From the cell containing the given text, extract its center point as [x, y] coordinate. 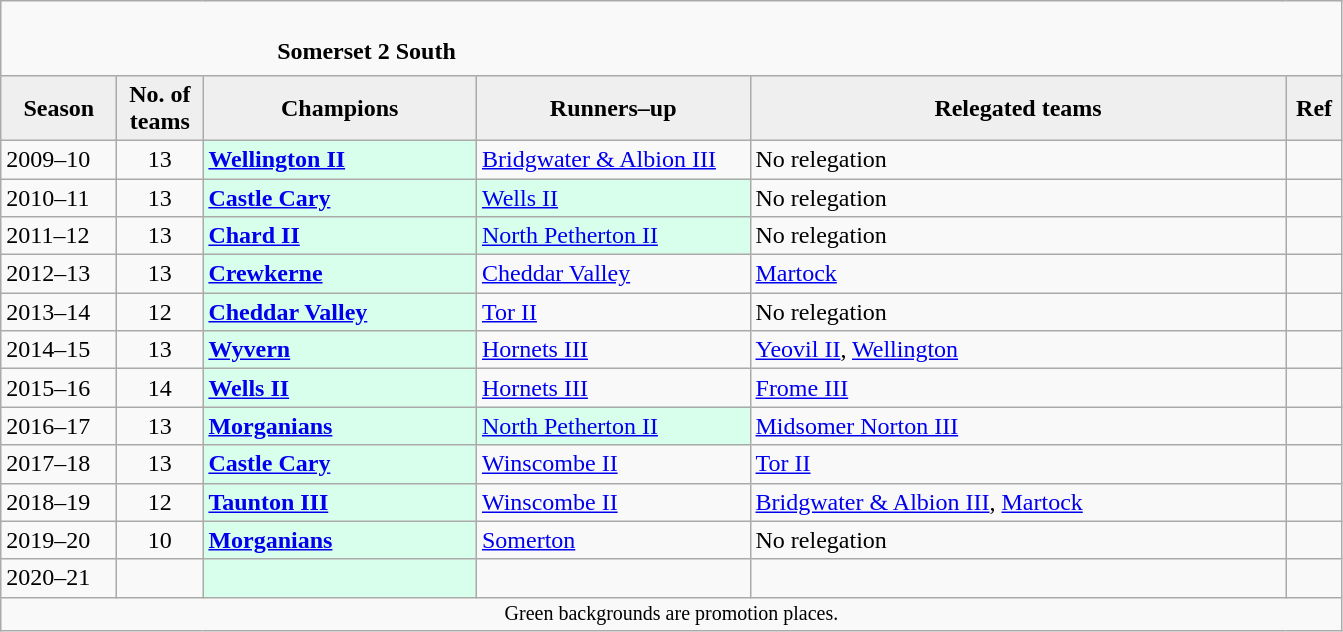
Runners–up [613, 108]
Chard II [340, 236]
Crewkerne [340, 274]
2012–13 [59, 274]
Season [59, 108]
Green backgrounds are promotion places. [672, 614]
2011–12 [59, 236]
Frome III [1018, 388]
2020–21 [59, 578]
10 [160, 540]
Bridgwater & Albion III [613, 159]
Wyvern [340, 350]
Martock [1018, 274]
No. of teams [160, 108]
2010–11 [59, 197]
Ref [1314, 108]
2014–15 [59, 350]
14 [160, 388]
2016–17 [59, 426]
2019–20 [59, 540]
2017–18 [59, 464]
2018–19 [59, 502]
Bridgwater & Albion III, Martock [1018, 502]
Somerton [613, 540]
2013–14 [59, 312]
Champions [340, 108]
Midsomer Norton III [1018, 426]
Taunton III [340, 502]
Relegated teams [1018, 108]
2015–16 [59, 388]
2009–10 [59, 159]
Yeovil II, Wellington [1018, 350]
Wellington II [340, 159]
